For the text-containing cell, return its midpoint in (x, y) coordinate format. 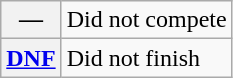
— (31, 20)
Did not finish (146, 58)
DNF (31, 58)
Did not compete (146, 20)
